Capture the cell that displays the provided text and extract its (X, Y) central coordinate. 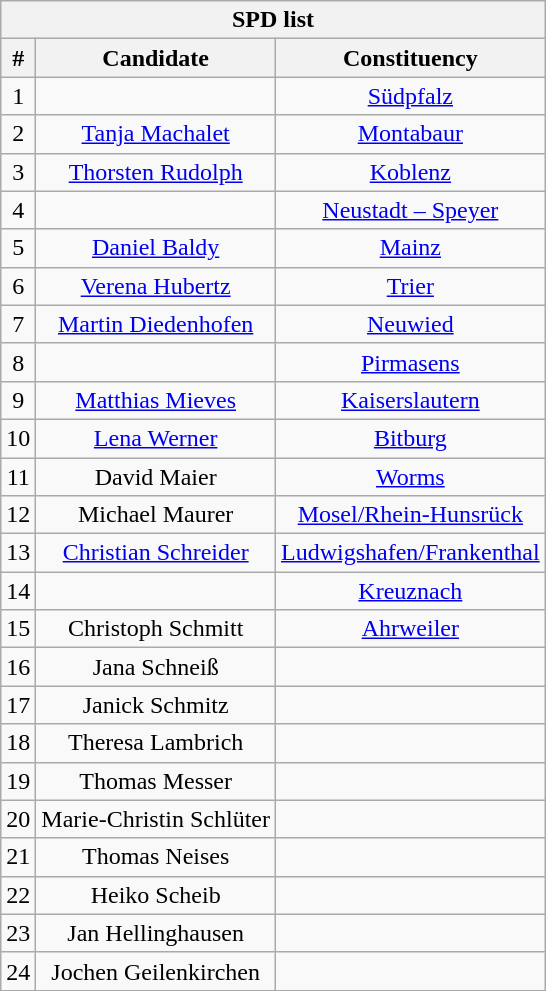
Neuwied (411, 324)
Christoph Schmitt (156, 629)
19 (18, 781)
6 (18, 286)
Michael Maurer (156, 515)
4 (18, 210)
16 (18, 667)
Tanja Machalet (156, 134)
Koblenz (411, 172)
13 (18, 553)
Bitburg (411, 438)
20 (18, 819)
8 (18, 362)
12 (18, 515)
22 (18, 895)
1 (18, 96)
Thorsten Rudolph (156, 172)
Ludwigshafen/Frankenthal (411, 553)
Neustadt – Speyer (411, 210)
9 (18, 400)
Constituency (411, 58)
23 (18, 933)
14 (18, 591)
15 (18, 629)
Heiko Scheib (156, 895)
Mainz (411, 248)
Verena Hubertz (156, 286)
Kreuznach (411, 591)
Montabaur (411, 134)
Daniel Baldy (156, 248)
Marie-Christin Schlüter (156, 819)
Südpfalz (411, 96)
21 (18, 857)
# (18, 58)
Candidate (156, 58)
7 (18, 324)
Lena Werner (156, 438)
Jochen Geilenkirchen (156, 971)
Mosel/Rhein-Hunsrück (411, 515)
Pirmasens (411, 362)
Theresa Lambrich (156, 743)
SPD list (273, 20)
11 (18, 477)
17 (18, 705)
Thomas Messer (156, 781)
Worms (411, 477)
Martin Diedenhofen (156, 324)
Kaiserslautern (411, 400)
David Maier (156, 477)
Thomas Neises (156, 857)
Trier (411, 286)
3 (18, 172)
Janick Schmitz (156, 705)
Jana Schneiß (156, 667)
Matthias Mieves (156, 400)
Jan Hellinghausen (156, 933)
24 (18, 971)
18 (18, 743)
2 (18, 134)
Ahrweiler (411, 629)
5 (18, 248)
Christian Schreider (156, 553)
10 (18, 438)
